Pinpoint the cell where the given text exists, returning its (x, y) midpoint coordinate. 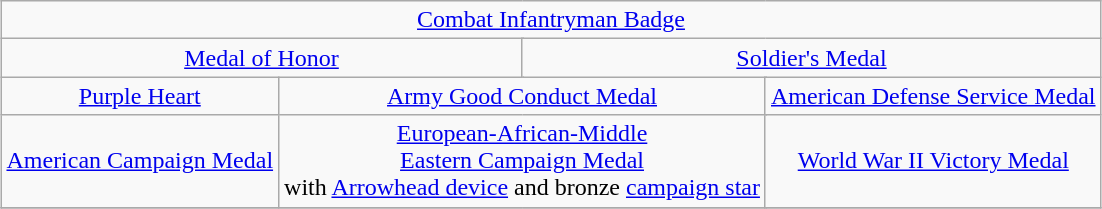
American Defense Service Medal (933, 96)
Soldier's Medal (812, 58)
Purple Heart (140, 96)
World War II Victory Medal (933, 161)
Army Good Conduct Medal (522, 96)
Medal of Honor (262, 58)
American Campaign Medal (140, 161)
Combat Infantryman Badge (551, 20)
European-African-MiddleEastern Campaign Medalwith Arrowhead device and bronze campaign star (522, 161)
